From the cell containing the given text, extract its center point as [X, Y] coordinate. 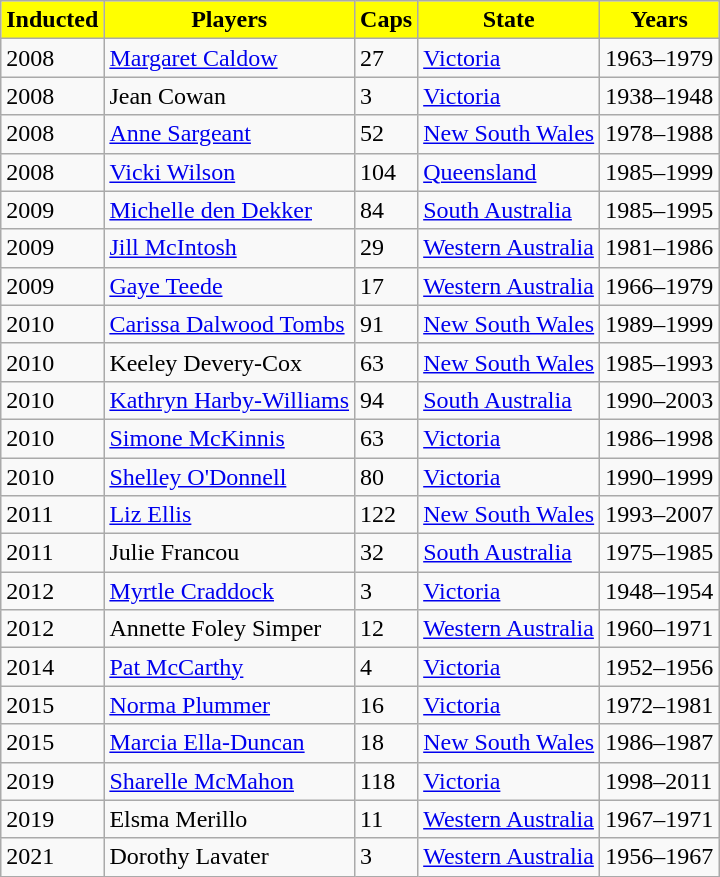
1985–1993 [660, 362]
Jill McIntosh [230, 248]
Julie Francou [230, 553]
1990–2003 [660, 400]
Vicki Wilson [230, 172]
Inducted [52, 20]
1966–1979 [660, 286]
Jean Cowan [230, 96]
State [509, 20]
Anne Sargeant [230, 134]
2014 [52, 667]
27 [386, 58]
Simone McKinnis [230, 438]
1985–1995 [660, 210]
118 [386, 781]
1986–1998 [660, 438]
Years [660, 20]
1948–1954 [660, 591]
122 [386, 515]
1993–2007 [660, 515]
Gaye Teede [230, 286]
32 [386, 553]
1998–2011 [660, 781]
Michelle den Dekker [230, 210]
1978–1988 [660, 134]
94 [386, 400]
4 [386, 667]
1956–1967 [660, 857]
12 [386, 629]
1985–1999 [660, 172]
Margaret Caldow [230, 58]
11 [386, 819]
52 [386, 134]
16 [386, 705]
18 [386, 743]
1967–1971 [660, 819]
Elsma Merillo [230, 819]
Norma Plummer [230, 705]
80 [386, 477]
Dorothy Lavater [230, 857]
1990–1999 [660, 477]
Carissa Dalwood Tombs [230, 324]
Caps [386, 20]
104 [386, 172]
Kathryn Harby-Williams [230, 400]
1972–1981 [660, 705]
Myrtle Craddock [230, 591]
1981–1986 [660, 248]
84 [386, 210]
Sharelle McMahon [230, 781]
1963–1979 [660, 58]
Marcia Ella-Duncan [230, 743]
1986–1987 [660, 743]
1989–1999 [660, 324]
29 [386, 248]
1938–1948 [660, 96]
91 [386, 324]
Players [230, 20]
Liz Ellis [230, 515]
Queensland [509, 172]
Shelley O'Donnell [230, 477]
Keeley Devery-Cox [230, 362]
17 [386, 286]
1960–1971 [660, 629]
1952–1956 [660, 667]
Annette Foley Simper [230, 629]
Pat McCarthy [230, 667]
2021 [52, 857]
1975–1985 [660, 553]
